Identify which cell holds the provided text, then report its (X, Y) central coordinate. 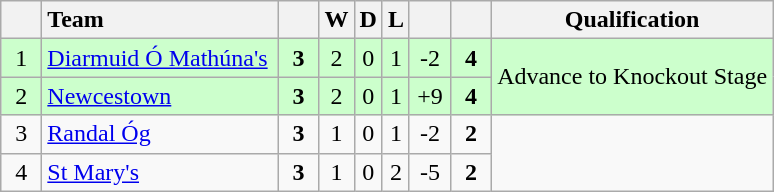
D (368, 20)
-5 (430, 172)
Qualification (632, 20)
Diarmuid Ó Mathúna's (160, 58)
Team (160, 20)
+9 (430, 96)
W (336, 20)
St Mary's (160, 172)
Newcestown (160, 96)
L (396, 20)
Advance to Knockout Stage (632, 77)
Randal Óg (160, 134)
